Scan for the cell matching the given text and deliver its (X, Y) coordinate at center. 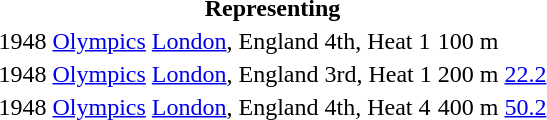
100 m (468, 41)
3rd, Heat 1 (378, 74)
200 m (468, 74)
4th, Heat 1 (378, 41)
